Find where the given text appears and provide that cell's center as [X, Y] coordinate. 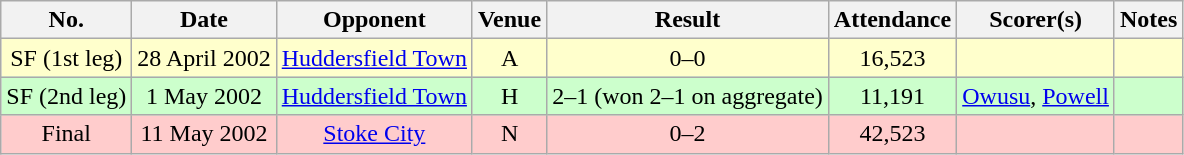
Date [204, 20]
0–0 [688, 58]
2–1 (won 2–1 on aggregate) [688, 96]
SF (2nd leg) [66, 96]
11,191 [892, 96]
N [509, 134]
H [509, 96]
Venue [509, 20]
11 May 2002 [204, 134]
16,523 [892, 58]
0–2 [688, 134]
42,523 [892, 134]
No. [66, 20]
A [509, 58]
Scorer(s) [1036, 20]
Attendance [892, 20]
Stoke City [374, 134]
1 May 2002 [204, 96]
Notes [1148, 20]
Opponent [374, 20]
28 April 2002 [204, 58]
Owusu, Powell [1036, 96]
Final [66, 134]
Result [688, 20]
SF (1st leg) [66, 58]
